Locate the cell with the specified text and output its [X, Y] center coordinate. 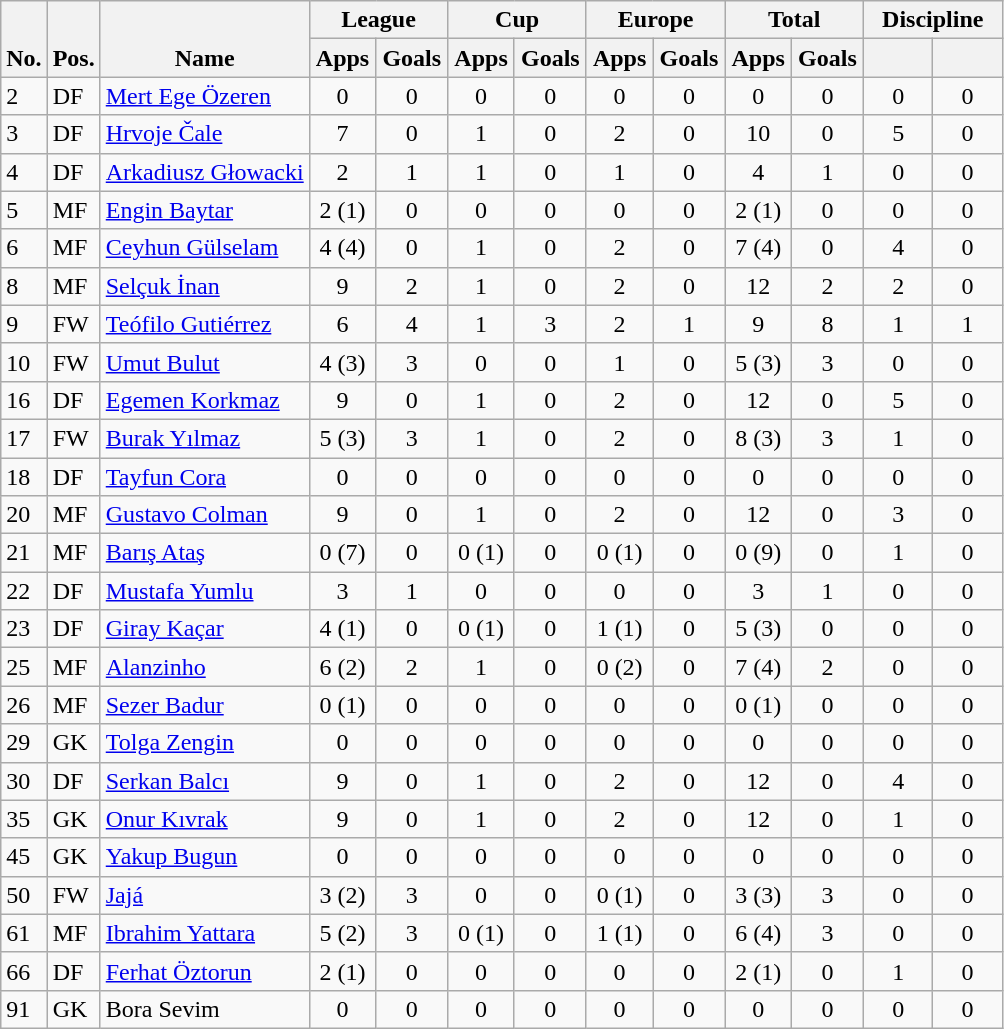
25 [24, 667]
Bora Sevim [204, 1009]
Egemen Korkmaz [204, 400]
4 (4) [342, 248]
Cup [518, 20]
0 (9) [758, 553]
Giray Kaçar [204, 629]
16 [24, 400]
Sezer Badur [204, 705]
Umut Bulut [204, 362]
50 [24, 895]
17 [24, 438]
4 (1) [342, 629]
61 [24, 933]
Tolga Zengin [204, 743]
Engin Baytar [204, 210]
Burak Yılmaz [204, 438]
7 [342, 134]
Teófilo Gutiérrez [204, 324]
5 (2) [342, 933]
30 [24, 781]
League [378, 20]
Arkadiusz Głowacki [204, 172]
Barış Ataş [204, 553]
Serkan Balcı [204, 781]
0 (2) [620, 667]
Onur Kıvrak [204, 819]
Europe [656, 20]
8 (3) [758, 438]
Yakup Bugun [204, 857]
Selçuk İnan [204, 286]
Discipline [932, 20]
66 [24, 971]
23 [24, 629]
Ibrahim Yattara [204, 933]
45 [24, 857]
22 [24, 591]
Ferhat Öztorun [204, 971]
6 (2) [342, 667]
No. [24, 39]
3 (2) [342, 895]
Hrvoje Čale [204, 134]
Pos. [74, 39]
Total [794, 20]
Alanzinho [204, 667]
3 (3) [758, 895]
26 [24, 705]
18 [24, 477]
Mert Ege Özeren [204, 96]
Ceyhun Gülselam [204, 248]
35 [24, 819]
0 (7) [342, 553]
Mustafa Yumlu [204, 591]
91 [24, 1009]
Name [204, 39]
21 [24, 553]
20 [24, 515]
29 [24, 743]
4 (3) [342, 362]
Jajá [204, 895]
Tayfun Cora [204, 477]
6 (4) [758, 933]
Gustavo Colman [204, 515]
